Detect which cell encompasses the target text, then output its (X, Y) center coordinate. 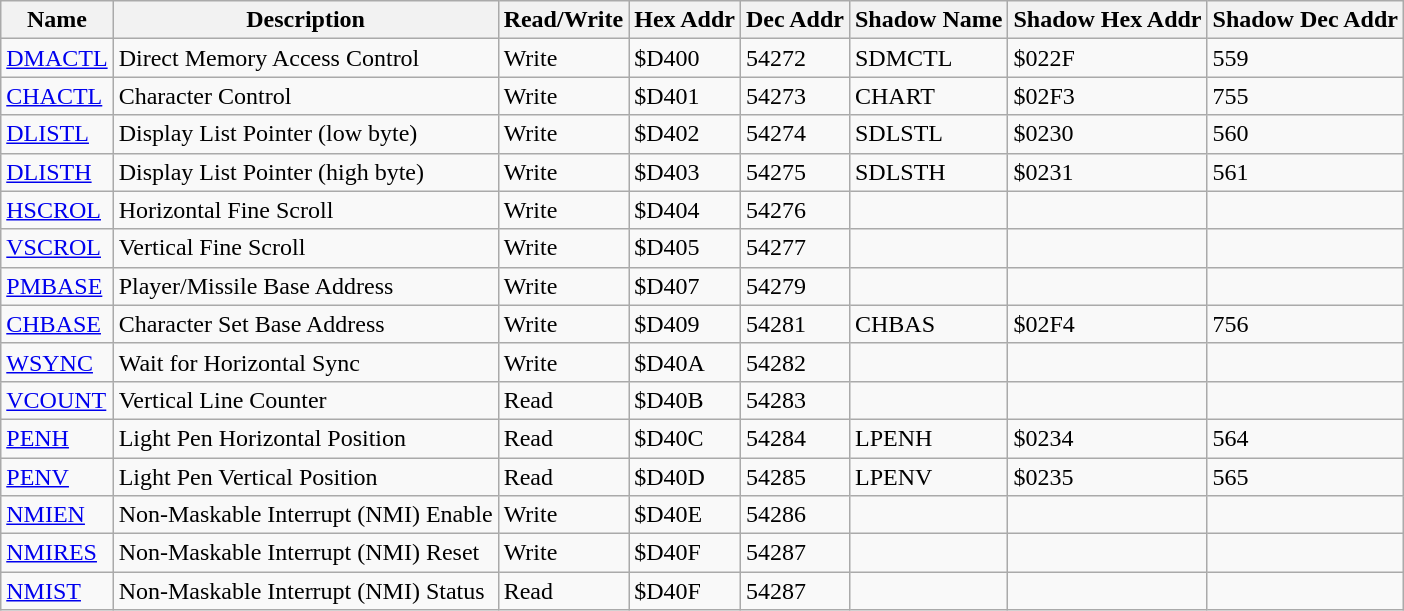
54273 (794, 96)
54275 (794, 172)
Horizontal Fine Scroll (306, 210)
PENH (57, 438)
VSCROL (57, 248)
Vertical Fine Scroll (306, 248)
DMACTL (57, 58)
HSCROL (57, 210)
54283 (794, 400)
NMIRES (57, 553)
SDLSTL (928, 134)
54284 (794, 438)
$D40E (685, 515)
$D405 (685, 248)
SDMCTL (928, 58)
CHACTL (57, 96)
755 (1305, 96)
Name (57, 20)
54274 (794, 134)
PMBASE (57, 286)
VCOUNT (57, 400)
CHBASE (57, 324)
$022F (1108, 58)
Wait for Horizontal Sync (306, 362)
Vertical Line Counter (306, 400)
54276 (794, 210)
559 (1305, 58)
561 (1305, 172)
Non-Maskable Interrupt (NMI) Reset (306, 553)
$0231 (1108, 172)
$D40A (685, 362)
$0234 (1108, 438)
Shadow Name (928, 20)
$D40D (685, 477)
$0230 (1108, 134)
54279 (794, 286)
Display List Pointer (high byte) (306, 172)
Non-Maskable Interrupt (NMI) Enable (306, 515)
$D404 (685, 210)
Player/Missile Base Address (306, 286)
SDLSTH (928, 172)
$D40C (685, 438)
Dec Addr (794, 20)
$D402 (685, 134)
756 (1305, 324)
CHBAS (928, 324)
DLISTL (57, 134)
565 (1305, 477)
LPENV (928, 477)
54277 (794, 248)
Shadow Dec Addr (1305, 20)
PENV (57, 477)
54282 (794, 362)
$D400 (685, 58)
54281 (794, 324)
$0235 (1108, 477)
Non-Maskable Interrupt (NMI) Status (306, 591)
WSYNC (57, 362)
$D409 (685, 324)
564 (1305, 438)
NMIEN (57, 515)
Read/Write (564, 20)
Character Control (306, 96)
560 (1305, 134)
Light Pen Vertical Position (306, 477)
CHART (928, 96)
Light Pen Horizontal Position (306, 438)
$D403 (685, 172)
Direct Memory Access Control (306, 58)
NMIST (57, 591)
LPENH (928, 438)
54285 (794, 477)
54286 (794, 515)
$02F3 (1108, 96)
$D407 (685, 286)
Hex Addr (685, 20)
DLISTH (57, 172)
Shadow Hex Addr (1108, 20)
$D40B (685, 400)
Description (306, 20)
$02F4 (1108, 324)
Display List Pointer (low byte) (306, 134)
Character Set Base Address (306, 324)
$D401 (685, 96)
54272 (794, 58)
